Capture the cell that displays the provided text and extract its [x, y] central coordinate. 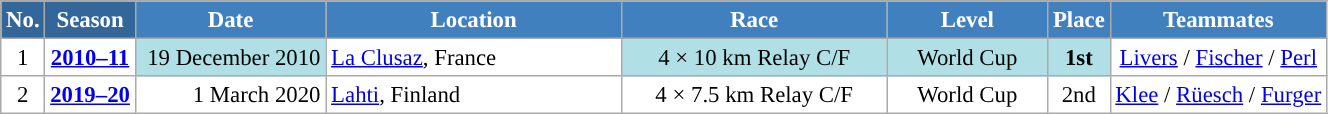
No. [23, 20]
Level [968, 20]
1 March 2020 [230, 95]
1st [1079, 58]
2010–11 [90, 58]
Season [90, 20]
Location [474, 20]
Date [230, 20]
Livers / Fischer / Perl [1218, 58]
4 × 10 km Relay C/F [754, 58]
Teammates [1218, 20]
2nd [1079, 95]
Klee / Rüesch / Furger [1218, 95]
1 [23, 58]
Race [754, 20]
Lahti, Finland [474, 95]
4 × 7.5 km Relay C/F [754, 95]
19 December 2010 [230, 58]
2 [23, 95]
La Clusaz, France [474, 58]
2019–20 [90, 95]
Place [1079, 20]
